From the cell containing the given text, extract its center point as (x, y) coordinate. 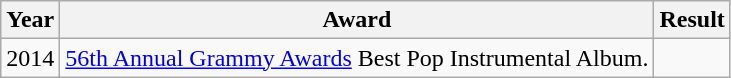
Result (692, 20)
Year (30, 20)
Award (357, 20)
56th Annual Grammy Awards Best Pop Instrumental Album. (357, 58)
2014 (30, 58)
